Capture the cell that displays the provided text and extract its (x, y) central coordinate. 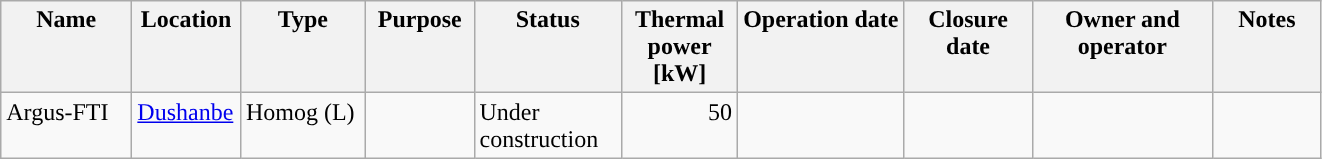
Homog (L) (302, 126)
Under construction (548, 126)
Dushanbe (186, 126)
Operation date (821, 47)
Location (186, 47)
Status (548, 47)
Purpose (420, 47)
Thermal power [kW] (680, 47)
Argus-FTI (66, 126)
Closure date (968, 47)
Notes (1268, 47)
50 (680, 126)
Name (66, 47)
Type (302, 47)
Owner and operator (1122, 47)
